Return the (x, y) coordinate for the center point of the cell that contains the specified text.  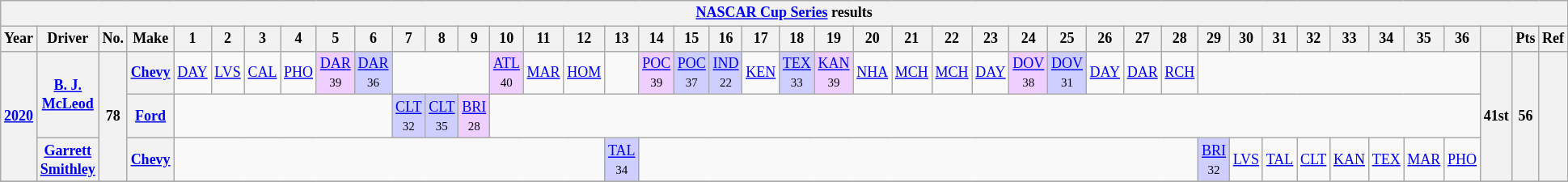
5 (335, 39)
15 (691, 39)
DOV38 (1029, 73)
16 (726, 39)
17 (761, 39)
TAL34 (622, 159)
22 (952, 39)
3 (262, 39)
2 (228, 39)
HOM (584, 73)
33 (1350, 39)
14 (657, 39)
30 (1245, 39)
BRI32 (1215, 159)
41st (1496, 116)
18 (797, 39)
11 (543, 39)
26 (1105, 39)
23 (991, 39)
CLT35 (442, 116)
CLT (1313, 159)
4 (299, 39)
19 (834, 39)
KAN39 (834, 73)
Make (150, 39)
32 (1313, 39)
Ford (150, 116)
TEX (1386, 159)
NASCAR Cup Series results (784, 13)
7 (409, 39)
27 (1142, 39)
BRI28 (474, 116)
POC39 (657, 73)
78 (113, 116)
24 (1029, 39)
8 (442, 39)
DOV31 (1067, 73)
56 (1525, 116)
TEX33 (797, 73)
35 (1424, 39)
1 (192, 39)
DAR39 (335, 73)
Garrett Smithley (68, 159)
IND22 (726, 73)
28 (1180, 39)
25 (1067, 39)
RCH (1180, 73)
13 (622, 39)
Year (19, 39)
CAL (262, 73)
KAN (1350, 159)
31 (1279, 39)
20 (873, 39)
KEN (761, 73)
36 (1462, 39)
B. J. McLeod (68, 94)
Ref (1553, 39)
No. (113, 39)
NHA (873, 73)
Driver (68, 39)
34 (1386, 39)
CLT32 (409, 116)
6 (374, 39)
21 (912, 39)
2020 (19, 116)
12 (584, 39)
DAR36 (374, 73)
29 (1215, 39)
DAR (1142, 73)
TAL (1279, 159)
Pts (1525, 39)
10 (507, 39)
9 (474, 39)
ATL40 (507, 73)
POC37 (691, 73)
